Return (x, y) of the center of cell containing provided text 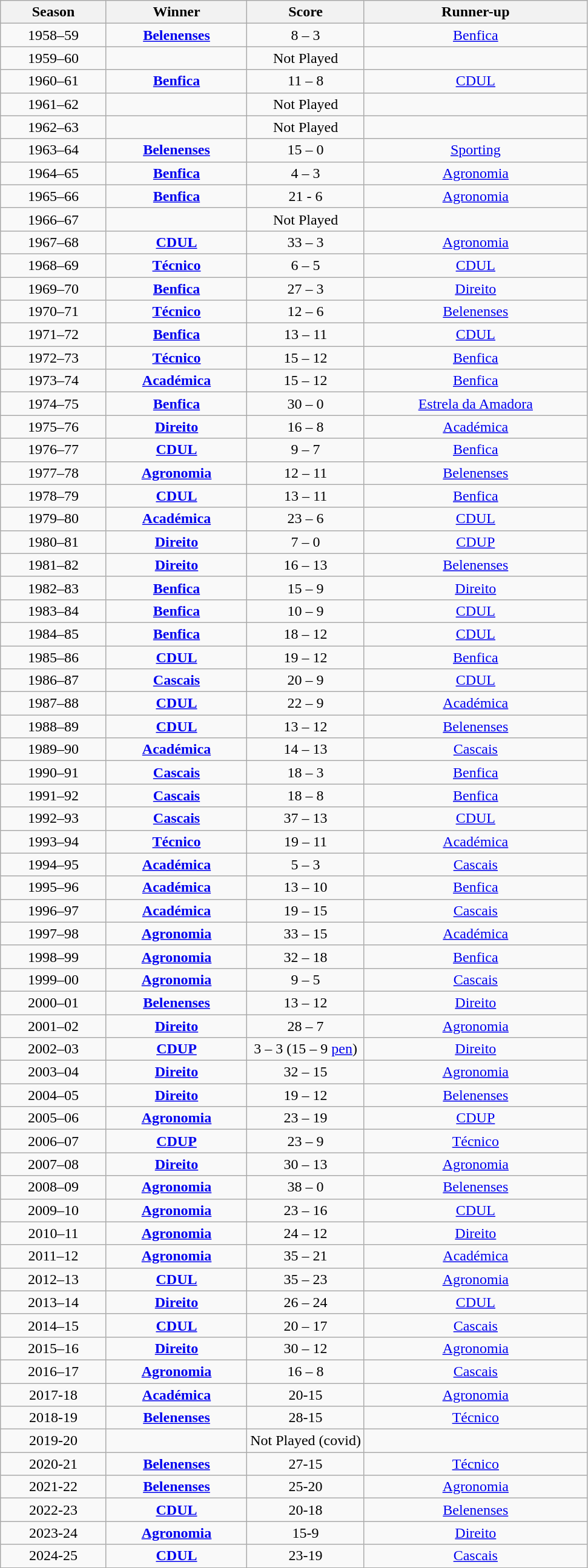
2019-20 (53, 1441)
18 – 12 (306, 634)
1990–91 (53, 772)
33 – 3 (306, 242)
28-15 (306, 1418)
1975–76 (53, 427)
2020-21 (53, 1464)
1981–82 (53, 565)
1982–83 (53, 588)
23 – 6 (306, 519)
2002–03 (53, 1049)
22 – 9 (306, 703)
2021-22 (53, 1487)
Sporting (475, 150)
5 – 3 (306, 865)
18 – 3 (306, 772)
19 – 15 (306, 911)
13 – 10 (306, 888)
12 – 11 (306, 473)
1979–80 (53, 519)
Estrela da Amadora (475, 404)
2008–09 (53, 1187)
6 – 5 (306, 265)
20-18 (306, 1510)
1971–72 (53, 335)
37 – 13 (306, 819)
20 – 9 (306, 680)
2017-18 (53, 1394)
1983–84 (53, 611)
2023-24 (53, 1533)
2016–17 (53, 1371)
35 – 23 (306, 1279)
1993–94 (53, 842)
1972–73 (53, 358)
2013–14 (53, 1302)
1958–59 (53, 35)
1960–61 (53, 81)
1987–88 (53, 703)
26 – 24 (306, 1302)
1965–66 (53, 196)
20-15 (306, 1394)
33 – 15 (306, 934)
30 – 0 (306, 404)
32 – 18 (306, 957)
Runner-up (475, 12)
1978–79 (53, 496)
1986–87 (53, 680)
32 – 15 (306, 1072)
2018-19 (53, 1418)
2015–16 (53, 1348)
2011–12 (53, 1256)
15-9 (306, 1533)
1984–85 (53, 634)
1988–89 (53, 726)
1974–75 (53, 404)
23-19 (306, 1556)
2007–08 (53, 1164)
1999–00 (53, 980)
2009–10 (53, 1210)
15 – 9 (306, 588)
30 – 13 (306, 1164)
4 – 3 (306, 173)
1994–95 (53, 865)
2014–15 (53, 1325)
2005–06 (53, 1118)
1992–93 (53, 819)
9 – 7 (306, 450)
2012–13 (53, 1279)
1969–70 (53, 289)
1980–81 (53, 542)
1970–71 (53, 312)
27-15 (306, 1464)
2003–04 (53, 1072)
8 – 3 (306, 35)
16 – 13 (306, 565)
10 – 9 (306, 611)
Not Played (covid) (306, 1441)
1963–64 (53, 150)
1973–74 (53, 381)
21 - 6 (306, 196)
1964–65 (53, 173)
1976–77 (53, 450)
1991–92 (53, 796)
2024-25 (53, 1556)
27 – 3 (306, 289)
25-20 (306, 1487)
1997–98 (53, 934)
Score (306, 12)
1989–90 (53, 749)
Winner (176, 12)
1959–60 (53, 58)
2022-23 (53, 1510)
7 – 0 (306, 542)
1995–96 (53, 888)
2000–01 (53, 1003)
2001–02 (53, 1026)
24 – 12 (306, 1233)
9 – 5 (306, 980)
18 – 8 (306, 796)
1961–62 (53, 104)
3 – 3 (15 – 9 pen) (306, 1049)
28 – 7 (306, 1026)
1962–63 (53, 127)
2006–07 (53, 1141)
23 – 16 (306, 1210)
1977–78 (53, 473)
30 – 12 (306, 1348)
14 – 13 (306, 749)
2010–11 (53, 1233)
19 – 11 (306, 842)
Season (53, 12)
12 – 6 (306, 312)
1968–69 (53, 265)
1967–68 (53, 242)
1996–97 (53, 911)
15 – 0 (306, 150)
2004–05 (53, 1095)
23 – 19 (306, 1118)
38 – 0 (306, 1187)
11 – 8 (306, 81)
35 – 21 (306, 1256)
20 – 17 (306, 1325)
23 – 9 (306, 1141)
1966–67 (53, 219)
1985–86 (53, 657)
1998–99 (53, 957)
